Scan for the cell matching the given text and deliver its [x, y] coordinate at center. 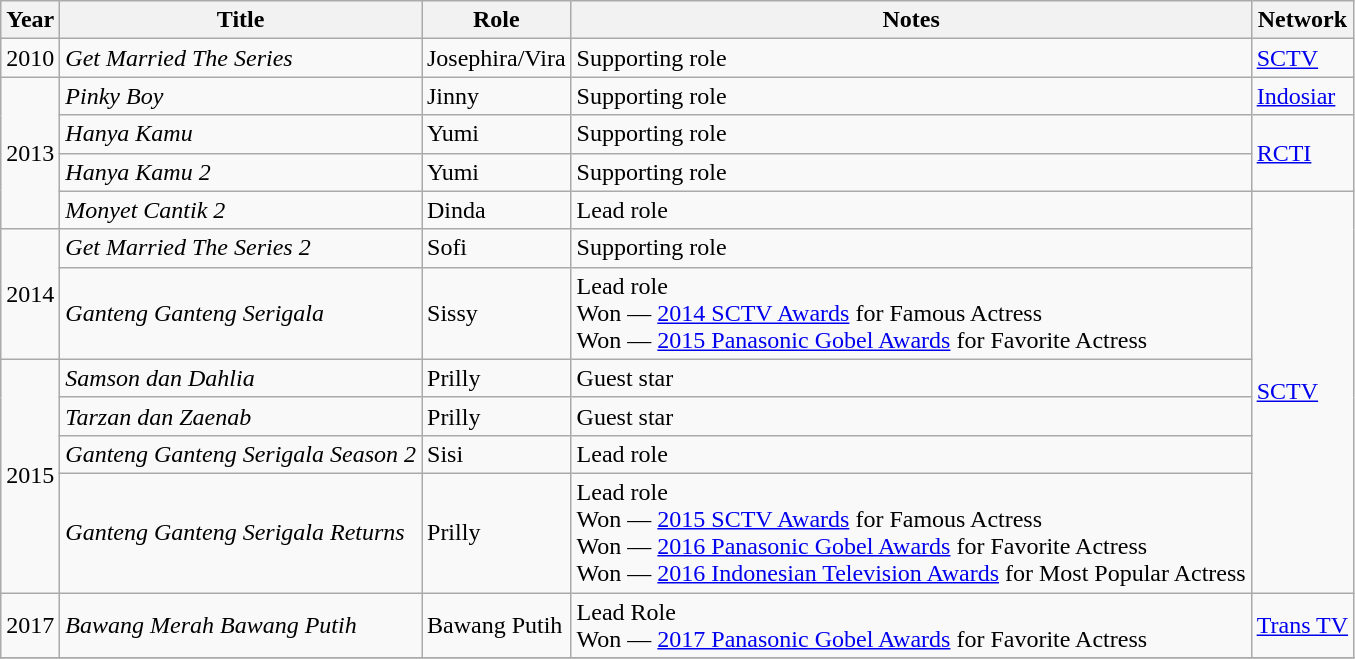
Hanya Kamu [241, 134]
Monyet Cantik 2 [241, 210]
Tarzan dan Zaenab [241, 416]
Bawang Merah Bawang Putih [241, 624]
Josephira/Vira [497, 58]
2010 [30, 58]
Get Married The Series 2 [241, 248]
Lead RoleWon — 2017 Panasonic Gobel Awards for Favorite Actress [911, 624]
Hanya Kamu 2 [241, 172]
Dinda [497, 210]
Sisi [497, 454]
Pinky Boy [241, 96]
Samson dan Dahlia [241, 378]
Ganteng Ganteng Serigala Returns [241, 532]
Role [497, 20]
Bawang Putih [497, 624]
Get Married The Series [241, 58]
Year [30, 20]
Jinny [497, 96]
Indosiar [1302, 96]
Ganteng Ganteng Serigala Season 2 [241, 454]
Sissy [497, 313]
Sofi [497, 248]
Ganteng Ganteng Serigala [241, 313]
2013 [30, 153]
2017 [30, 624]
Notes [911, 20]
RCTI [1302, 153]
2014 [30, 294]
Lead roleWon — 2014 SCTV Awards for Famous ActressWon — 2015 Panasonic Gobel Awards for Favorite Actress [911, 313]
Network [1302, 20]
Title [241, 20]
2015 [30, 476]
Trans TV [1302, 624]
